Return [x, y] of the center of cell containing provided text 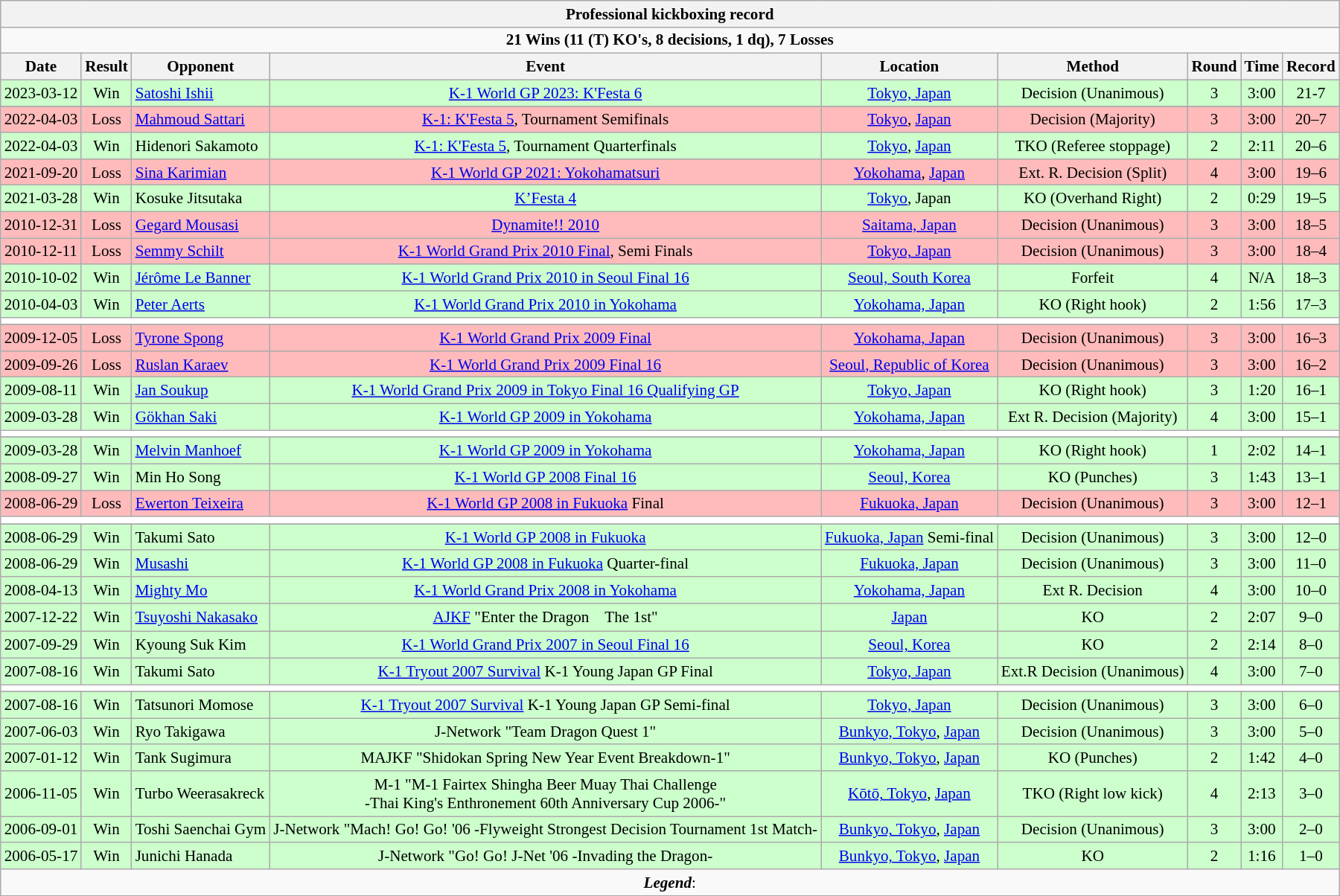
12–0 [1311, 537]
11–0 [1311, 563]
K-1 World GP 2008 in Fukuoka [545, 537]
Jan Soukup [201, 390]
2009-12-05 [41, 338]
K-1 World Grand Prix 2010 in Seoul Final 16 [545, 277]
20–6 [1311, 146]
Mighty Mo [201, 589]
K-1 World GP 2008 Final 16 [545, 476]
21-7 [1311, 92]
2–0 [1311, 829]
N/A [1262, 277]
5–0 [1311, 731]
2010-12-11 [41, 252]
1:42 [1262, 758]
16–3 [1311, 338]
Saitama, Japan [910, 225]
J-Network "Go! Go! J-Net '06 -Invading the Dragon- [545, 856]
Method [1093, 67]
21 Wins (11 (T) KO's, 8 decisions, 1 dq), 7 Losses [670, 40]
2:07 [1262, 617]
8–0 [1311, 644]
9–0 [1311, 617]
AJKF "Enter the Dragon The 1st" [545, 617]
Peter Aerts [201, 304]
Tatsunori Momose [201, 705]
2007-01-12 [41, 758]
Gegard Mousasi [201, 225]
TKO (Referee stoppage) [1093, 146]
20–7 [1311, 119]
2:11 [1262, 146]
Toshi Saenchai Gym [201, 829]
J-Network "Team Dragon Quest 1" [545, 731]
2010-12-31 [41, 225]
2009-08-11 [41, 390]
Round [1215, 67]
18–5 [1311, 225]
15–1 [1311, 417]
2021-09-20 [41, 171]
1:16 [1262, 856]
Hidenori Sakamoto [201, 146]
K-1 World Grand Prix 2009 in Tokyo Final 16 Qualifying GP [545, 390]
2:14 [1262, 644]
3–0 [1311, 793]
K-1: K'Festa 5, Tournament Quarterfinals [545, 146]
MAJKF "Shidokan Spring New Year Event Breakdown-1" [545, 758]
Semmy Schilt [201, 252]
Ext.R Decision (Unanimous) [1093, 671]
Junichi Hanada [201, 856]
Tsuyoshi Nakasako [201, 617]
Dynamite!! 2010 [545, 225]
2010-10-02 [41, 277]
Mahmoud Sattari [201, 119]
Tank Sugimura [201, 758]
Date [41, 67]
KO (Overhand Right) [1093, 198]
M-1 "M-1 Fairtex Shingha Beer Muay Thai Challenge -Thai King's Enthronement 60th Anniversary Cup 2006-" [545, 793]
Time [1262, 67]
2023-03-12 [41, 92]
2021-03-28 [41, 198]
2:13 [1262, 793]
Ewerton Teixeira [201, 503]
1 [1215, 451]
Decision (Majority) [1093, 119]
0:29 [1262, 198]
2008-09-27 [41, 476]
K-1 World Grand Prix 2007 in Seoul Final 16 [545, 644]
Jérôme Le Banner [201, 277]
Ext. R. Decision (Split) [1093, 171]
Kyoung Suk Kim [201, 644]
K-1 World Grand Prix 2010 in Yokohama [545, 304]
Professional kickboxing record [670, 13]
1:56 [1262, 304]
Ext R. Decision [1093, 589]
2007-06-03 [41, 731]
Forfeit [1093, 277]
2006-09-01 [41, 829]
Tyrone Spong [201, 338]
2007-12-22 [41, 617]
7–0 [1311, 671]
18–4 [1311, 252]
K-1 World Grand Prix 2009 Final [545, 338]
K-1 World Grand Prix 2008 in Yokohama [545, 589]
2006-05-17 [41, 856]
K’Festa 4 [545, 198]
Satoshi Ishii [201, 92]
Fukuoka, Japan Semi-final [910, 537]
4–0 [1311, 758]
K-1: K'Festa 5, Tournament Semifinals [545, 119]
J-Network "Mach! Go! Go! '06 -Flyweight Strongest Decision Tournament 1st Match- [545, 829]
Seoul, South Korea [910, 277]
14–1 [1311, 451]
Record [1311, 67]
2:02 [1262, 451]
12–1 [1311, 503]
Melvin Manhoef [201, 451]
K-1 World GP 2008 in Fukuoka Quarter-final [545, 563]
Kosuke Jitsutaka [201, 198]
Japan [910, 617]
2008-04-13 [41, 589]
1:43 [1262, 476]
Kōtō, Tokyo, Japan [910, 793]
6–0 [1311, 705]
Location [910, 67]
19–6 [1311, 171]
Result [106, 67]
Seoul, Republic of Korea [910, 363]
2006-11-05 [41, 793]
1:20 [1262, 390]
16–1 [1311, 390]
K-1 Tryout 2007 Survival K-1 Young Japan GP Semi-final [545, 705]
Sina Karimian [201, 171]
18–3 [1311, 277]
Musashi [201, 563]
13–1 [1311, 476]
K-1 World Grand Prix 2010 Final, Semi Finals [545, 252]
Event [545, 67]
Opponent [201, 67]
16–2 [1311, 363]
K-1 World GP 2023: K'Festa 6 [545, 92]
K-1 World GP 2021: Yokohamatsuri [545, 171]
TKO (Right low kick) [1093, 793]
Turbo Weerasakreck [201, 793]
Legend: [670, 883]
2010-04-03 [41, 304]
K-1 World GP 2008 in Fukuoka Final [545, 503]
K-1 Tryout 2007 Survival K-1 Young Japan GP Final [545, 671]
19–5 [1311, 198]
17–3 [1311, 304]
2009-09-26 [41, 363]
Min Ho Song [201, 476]
2007-09-29 [41, 644]
Gökhan Saki [201, 417]
Ext R. Decision (Majority) [1093, 417]
10–0 [1311, 589]
Ruslan Karaev [201, 363]
1–0 [1311, 856]
Ryo Takigawa [201, 731]
K-1 World Grand Prix 2009 Final 16 [545, 363]
